For the text-containing cell, return its midpoint in (X, Y) coordinate format. 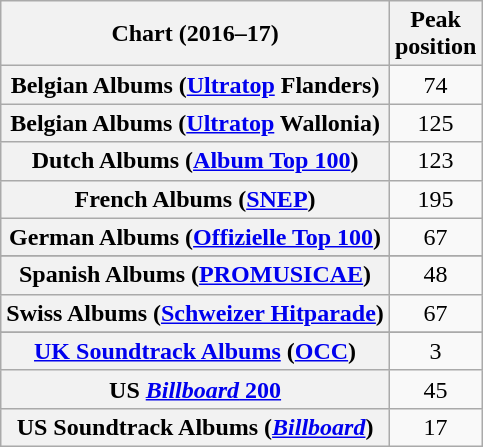
US Billboard 200 (196, 389)
Dutch Albums (Album Top 100) (196, 161)
195 (435, 199)
Chart (2016–17) (196, 34)
US Soundtrack Albums (Billboard) (196, 427)
German Albums (Offizielle Top 100) (196, 237)
3 (435, 351)
French Albums (SNEP) (196, 199)
17 (435, 427)
125 (435, 123)
Peakposition (435, 34)
45 (435, 389)
Belgian Albums (Ultratop Flanders) (196, 85)
UK Soundtrack Albums (OCC) (196, 351)
74 (435, 85)
Swiss Albums (Schweizer Hitparade) (196, 313)
48 (435, 275)
123 (435, 161)
Spanish Albums (PROMUSICAE) (196, 275)
Belgian Albums (Ultratop Wallonia) (196, 123)
